For the text-containing cell, return its midpoint in (x, y) coordinate format. 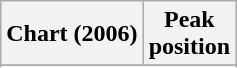
Chart (2006) (72, 34)
Peakposition (189, 34)
